Provide the (X, Y) coordinate of the cell's center where the given text is located.  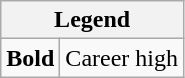
Career high (122, 58)
Legend (92, 20)
Bold (30, 58)
